Return the [x, y] coordinate for the center point of the cell that contains the specified text.  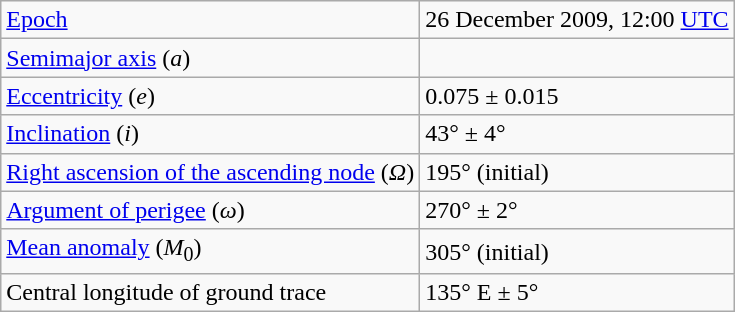
Central longitude of ground trace [210, 292]
Argument of perigee (ω) [210, 210]
305° (initial) [577, 251]
0.075 ± 0.015 [577, 96]
Epoch [210, 20]
270° ± 2° [577, 210]
Eccentricity (e) [210, 96]
135° E ± 5° [577, 292]
195° (initial) [577, 172]
43° ± 4° [577, 134]
Mean anomaly (M0) [210, 251]
Right ascension of the ascending node (Ω) [210, 172]
26 December 2009, 12:00 UTC [577, 20]
Inclination (i) [210, 134]
Semimajor axis (a) [210, 58]
